Find where the given text appears and provide that cell's center as [X, Y] coordinate. 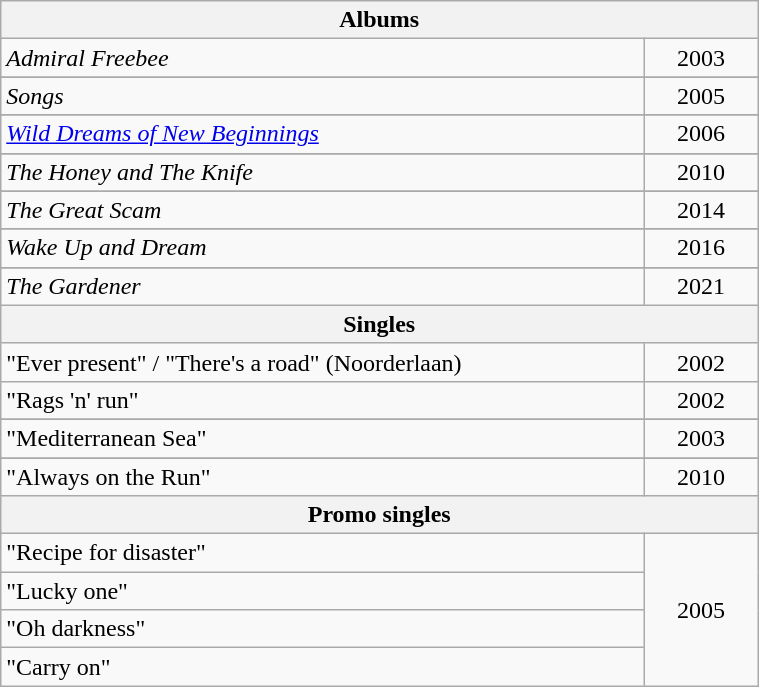
Wild Dreams of New Beginnings [323, 134]
"Carry on" [323, 667]
"Always on the Run" [323, 477]
"Ever present" / "There's a road" (Noorderlaan) [323, 362]
"Mediterranean Sea" [323, 438]
2021 [700, 286]
2006 [700, 134]
Albums [380, 20]
"Rags 'n' run" [323, 400]
"Recipe for disaster" [323, 553]
"Lucky one" [323, 591]
Singles [380, 324]
Admiral Freebee [323, 58]
"Oh darkness" [323, 629]
Songs [323, 96]
2016 [700, 248]
2014 [700, 210]
The Great Scam [323, 210]
The Honey and The Knife [323, 172]
Wake Up and Dream [323, 248]
The Gardener [323, 286]
Promo singles [380, 515]
